Search for the cell housing the specified text and yield its (X, Y) center coordinate. 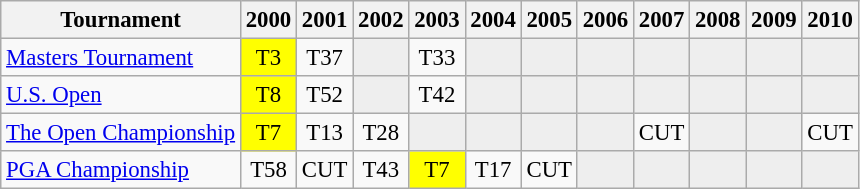
2001 (325, 20)
2000 (268, 20)
T13 (325, 133)
T28 (381, 133)
2008 (718, 20)
The Open Championship (121, 133)
T37 (325, 58)
T52 (325, 95)
2009 (774, 20)
Masters Tournament (121, 58)
T43 (381, 170)
T33 (437, 58)
2007 (661, 20)
U.S. Open (121, 95)
PGA Championship (121, 170)
2003 (437, 20)
T42 (437, 95)
T58 (268, 170)
T17 (493, 170)
T8 (268, 95)
2010 (830, 20)
2006 (605, 20)
2004 (493, 20)
2002 (381, 20)
T3 (268, 58)
Tournament (121, 20)
2005 (549, 20)
